Return the [X, Y] coordinate for the center point of the cell that contains the specified text.  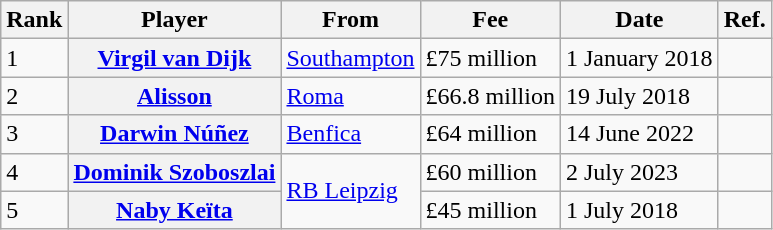
£66.8 million [490, 96]
£64 million [490, 134]
5 [34, 210]
3 [34, 134]
Rank [34, 20]
Fee [490, 20]
£45 million [490, 210]
1 [34, 58]
2 [34, 96]
Southampton [350, 58]
1 July 2018 [639, 210]
Date [639, 20]
Ref. [744, 20]
£75 million [490, 58]
Alisson [174, 96]
1 January 2018 [639, 58]
Naby Keïta [174, 210]
4 [34, 172]
Virgil van Dijk [174, 58]
Dominik Szoboszlai [174, 172]
Roma [350, 96]
Benfica [350, 134]
19 July 2018 [639, 96]
14 June 2022 [639, 134]
2 July 2023 [639, 172]
Player [174, 20]
£60 million [490, 172]
RB Leipzig [350, 191]
From [350, 20]
Darwin Núñez [174, 134]
